Search for the cell housing the specified text and yield its (x, y) center coordinate. 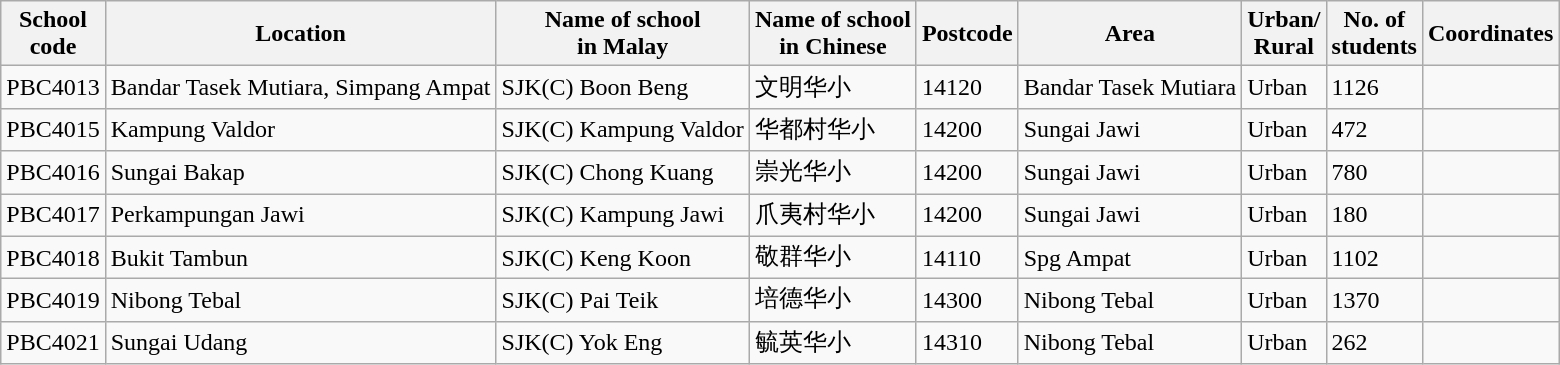
文明华小 (832, 88)
780 (1374, 172)
PBC4016 (53, 172)
1370 (1374, 300)
1126 (1374, 88)
Area (1130, 34)
SJK(C) Kampung Jawi (622, 216)
Location (300, 34)
Spg Ampat (1130, 258)
14300 (967, 300)
14110 (967, 258)
华都村华小 (832, 130)
PBC4013 (53, 88)
SJK(C) Yok Eng (622, 342)
Name of schoolin Malay (622, 34)
Coordinates (1490, 34)
Perkampungan Jawi (300, 216)
爪夷村华小 (832, 216)
14310 (967, 342)
Bandar Tasek Mutiara, Simpang Ampat (300, 88)
Schoolcode (53, 34)
Kampung Valdor (300, 130)
SJK(C) Chong Kuang (622, 172)
SJK(C) Keng Koon (622, 258)
SJK(C) Kampung Valdor (622, 130)
PBC4019 (53, 300)
SJK(C) Pai Teik (622, 300)
Sungai Bakap (300, 172)
PBC4021 (53, 342)
Sungai Udang (300, 342)
PBC4018 (53, 258)
敬群华小 (832, 258)
Bukit Tambun (300, 258)
Bandar Tasek Mutiara (1130, 88)
14120 (967, 88)
PBC4015 (53, 130)
No. ofstudents (1374, 34)
Name of schoolin Chinese (832, 34)
180 (1374, 216)
262 (1374, 342)
SJK(C) Boon Beng (622, 88)
472 (1374, 130)
Postcode (967, 34)
毓英华小 (832, 342)
Urban/Rural (1284, 34)
培德华小 (832, 300)
崇光华小 (832, 172)
PBC4017 (53, 216)
1102 (1374, 258)
